Detect which cell encompasses the target text, then output its (X, Y) center coordinate. 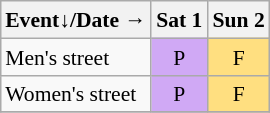
Men's street (76, 56)
Sun 2 (238, 20)
Sat 1 (179, 20)
Event↓/Date → (76, 20)
Women's street (76, 94)
